For the text-containing cell, return its midpoint in (x, y) coordinate format. 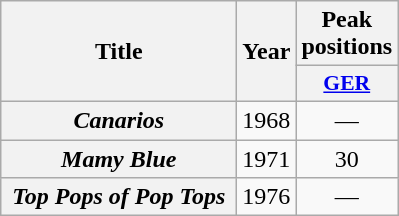
Top Pops of Pop Tops (119, 197)
Year (266, 52)
30 (347, 159)
1976 (266, 197)
Title (119, 52)
Canarios (119, 120)
GER (347, 84)
Peak positions (347, 34)
1968 (266, 120)
Mamy Blue (119, 159)
1971 (266, 159)
